Return the [X, Y] coordinate for the center point of the cell that contains the specified text.  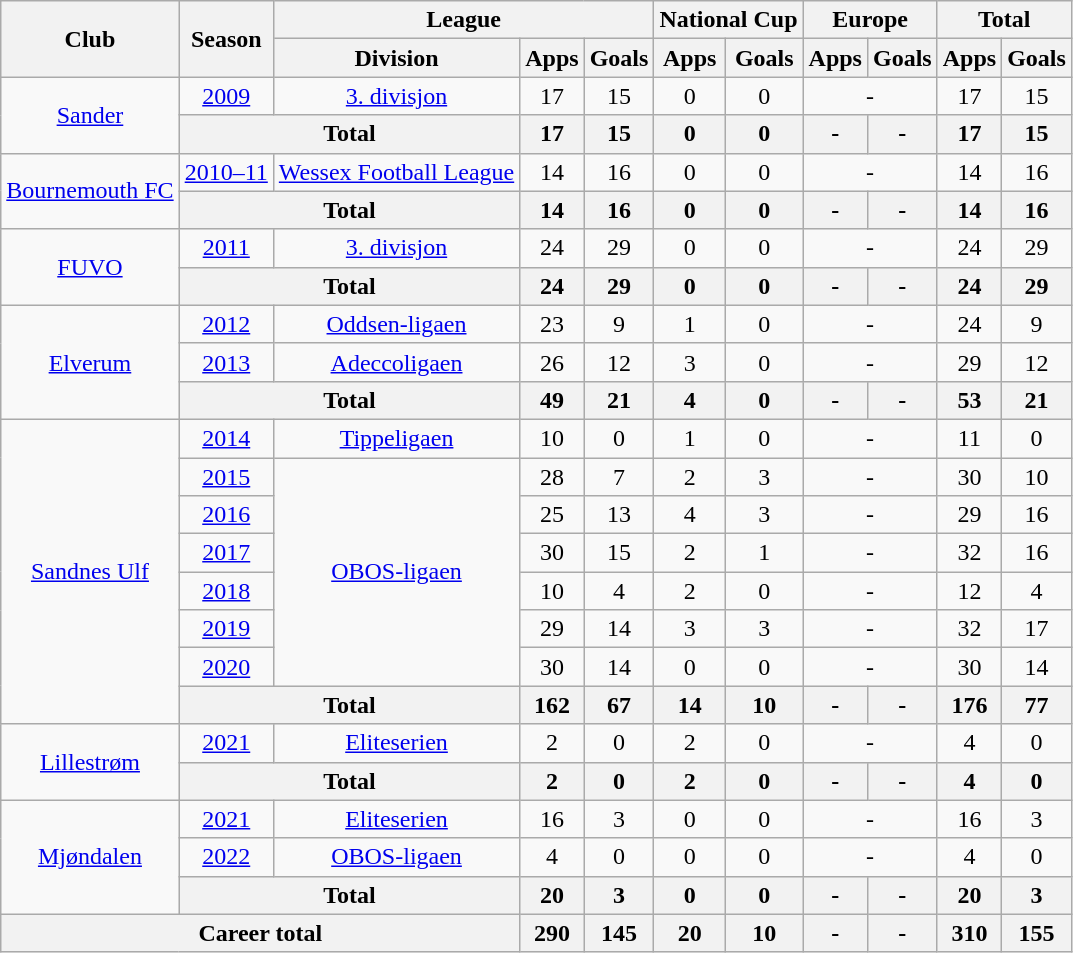
League [464, 20]
162 [552, 705]
67 [619, 705]
2017 [226, 553]
2010–11 [226, 172]
2009 [226, 96]
176 [969, 705]
2014 [226, 438]
Season [226, 39]
Lillestrøm [90, 762]
53 [969, 400]
77 [1037, 705]
Division [396, 58]
2016 [226, 515]
Club [90, 39]
Europe [870, 20]
13 [619, 515]
Sandnes Ulf [90, 571]
2011 [226, 248]
11 [969, 438]
Wessex Football League [396, 172]
Bournemouth FC [90, 191]
2015 [226, 477]
2012 [226, 324]
28 [552, 477]
2018 [226, 591]
49 [552, 400]
2022 [226, 857]
Adeccoligaen [396, 362]
Mjøndalen [90, 857]
145 [619, 933]
2013 [226, 362]
2019 [226, 629]
290 [552, 933]
Oddsen-ligaen [396, 324]
Elverum [90, 362]
310 [969, 933]
Tippeligaen [396, 438]
FUVO [90, 267]
155 [1037, 933]
25 [552, 515]
23 [552, 324]
2020 [226, 667]
26 [552, 362]
National Cup [728, 20]
Career total [260, 933]
Sander [90, 115]
7 [619, 477]
